For the text-containing cell, return its midpoint in [X, Y] coordinate format. 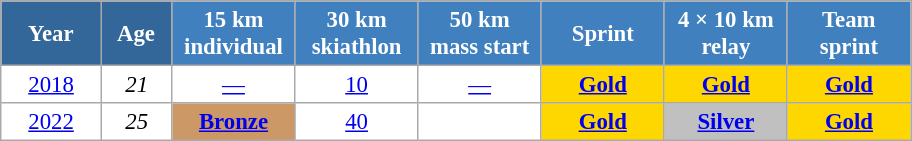
21 [136, 85]
50 km mass start [480, 34]
Bronze [234, 122]
Sprint [602, 34]
15 km individual [234, 34]
4 × 10 km relay [726, 34]
2022 [52, 122]
Silver [726, 122]
25 [136, 122]
10 [356, 85]
2018 [52, 85]
Age [136, 34]
30 km skiathlon [356, 34]
Year [52, 34]
Team sprint [848, 34]
40 [356, 122]
